Return the [x, y] coordinate for the center point of the cell that contains the specified text.  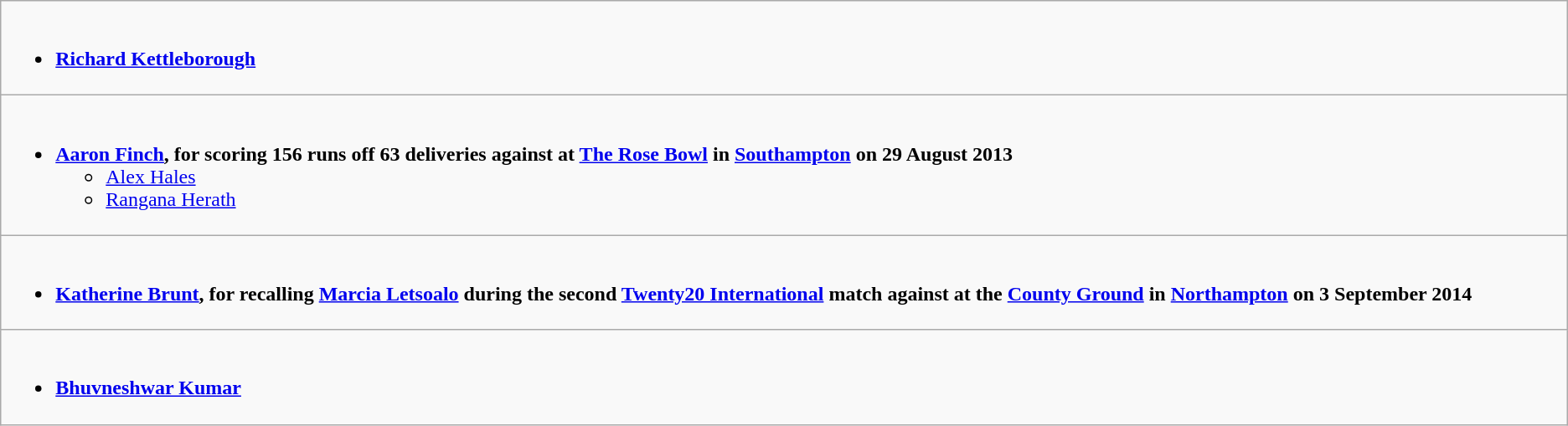
Richard Kettleborough [784, 49]
Bhuvneshwar Kumar [784, 377]
Aaron Finch, for scoring 156 runs off 63 deliveries against at The Rose Bowl in Southampton on 29 August 2013 Alex Hales Rangana Herath [784, 166]
